Provide the (X, Y) coordinate of the cell's center where the given text is located.  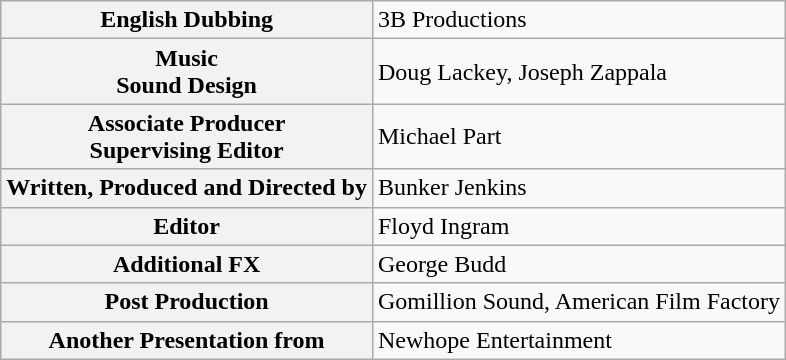
Michael Part (578, 136)
George Budd (578, 264)
Gomillion Sound, American Film Factory (578, 302)
Bunker Jenkins (578, 188)
Doug Lackey, Joseph Zappala (578, 72)
Post Production (187, 302)
Additional FX (187, 264)
Editor (187, 226)
Floyd Ingram (578, 226)
English Dubbing (187, 20)
Another Presentation from (187, 340)
MusicSound Design (187, 72)
3B Productions (578, 20)
Written, Produced and Directed by (187, 188)
Associate ProducerSupervising Editor (187, 136)
Newhope Entertainment (578, 340)
